Output the (x, y) coordinate of the center of the cell containing the given text.  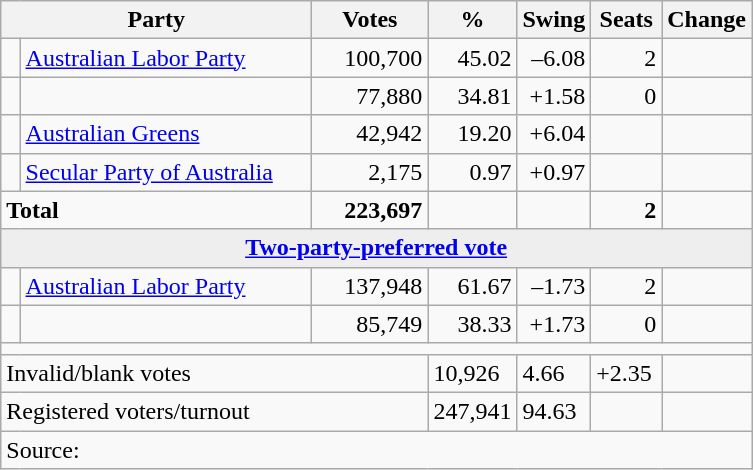
137,948 (370, 286)
Votes (370, 20)
% (472, 20)
+1.58 (554, 96)
247,941 (472, 411)
45.02 (472, 58)
38.33 (472, 324)
+0.97 (554, 172)
61.67 (472, 286)
223,697 (370, 210)
4.66 (554, 373)
Two-party-preferred vote (376, 248)
Registered voters/turnout (214, 411)
Invalid/blank votes (214, 373)
+6.04 (554, 134)
Seats (626, 20)
Party (156, 20)
10,926 (472, 373)
19.20 (472, 134)
–1.73 (554, 286)
42,942 (370, 134)
85,749 (370, 324)
77,880 (370, 96)
Secular Party of Australia (166, 172)
Change (707, 20)
34.81 (472, 96)
2,175 (370, 172)
Australian Greens (166, 134)
Swing (554, 20)
Total (156, 210)
Source: (376, 449)
+1.73 (554, 324)
0.97 (472, 172)
94.63 (554, 411)
–6.08 (554, 58)
100,700 (370, 58)
+2.35 (626, 373)
